Determine the [x, y] coordinate at the center of the cell enclosing the given text.  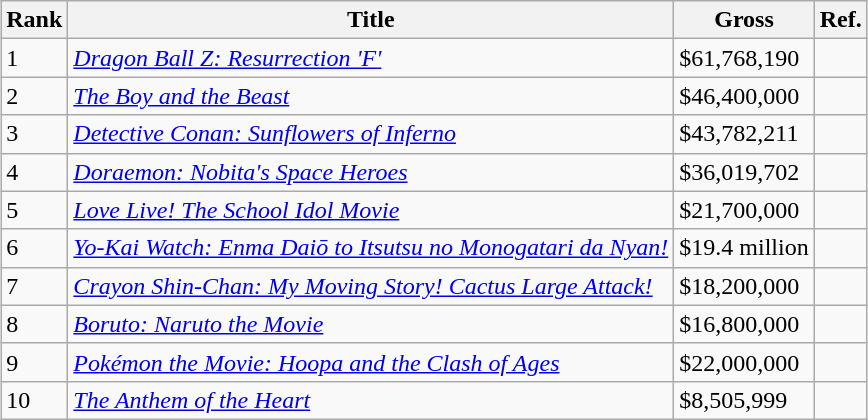
Doraemon: Nobita's Space Heroes [371, 172]
8 [34, 324]
$18,200,000 [744, 286]
Pokémon the Movie: Hoopa and the Clash of Ages [371, 362]
Crayon Shin-Chan: My Moving Story! Cactus Large Attack! [371, 286]
Dragon Ball Z: Resurrection 'F' [371, 58]
$46,400,000 [744, 96]
2 [34, 96]
5 [34, 210]
The Anthem of the Heart [371, 400]
Detective Conan: Sunflowers of Inferno [371, 134]
$36,019,702 [744, 172]
$21,700,000 [744, 210]
4 [34, 172]
$16,800,000 [744, 324]
Boruto: Naruto the Movie [371, 324]
$8,505,999 [744, 400]
Rank [34, 20]
$22,000,000 [744, 362]
3 [34, 134]
Gross [744, 20]
$61,768,190 [744, 58]
9 [34, 362]
1 [34, 58]
10 [34, 400]
$43,782,211 [744, 134]
Love Live! The School Idol Movie [371, 210]
Title [371, 20]
Yo-Kai Watch: Enma Daiō to Itsutsu no Monogatari da Nyan! [371, 248]
6 [34, 248]
$19.4 million [744, 248]
7 [34, 286]
The Boy and the Beast [371, 96]
Ref. [840, 20]
